Detect which cell encompasses the target text, then output its [x, y] center coordinate. 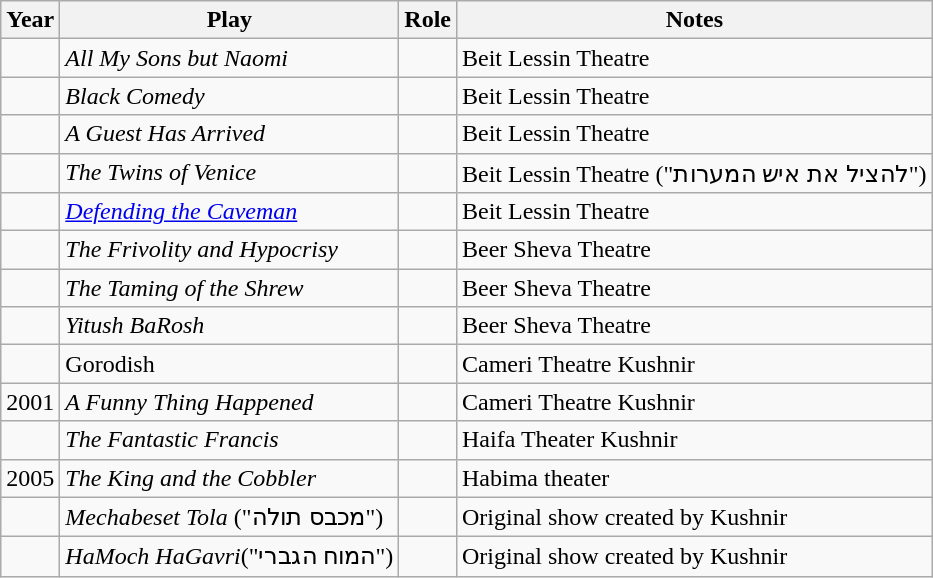
The Fantastic Francis [230, 440]
Yitush BaRosh [230, 326]
2001 [30, 402]
Role [428, 20]
Year [30, 20]
The King and the Cobbler [230, 478]
Notes [694, 20]
The Taming of the Shrew [230, 288]
The Twins of Venice [230, 173]
A Funny Thing Happened [230, 402]
All My Sons but Naomi [230, 58]
The Frivolity and Hypocrisy [230, 250]
Haifa Theater Kushnir [694, 440]
A Guest Has Arrived [230, 134]
2005 [30, 478]
Gorodish [230, 364]
Black Comedy [230, 96]
HaMoch HaGavri("המוח הגברי") [230, 557]
Beit Lessin Theatre ("להציל את איש המערות") [694, 173]
Mechabeset Tola ("מכבס תולה") [230, 517]
Defending the Caveman [230, 212]
Play [230, 20]
Habima theater [694, 478]
